Capture the cell that displays the provided text and extract its (x, y) central coordinate. 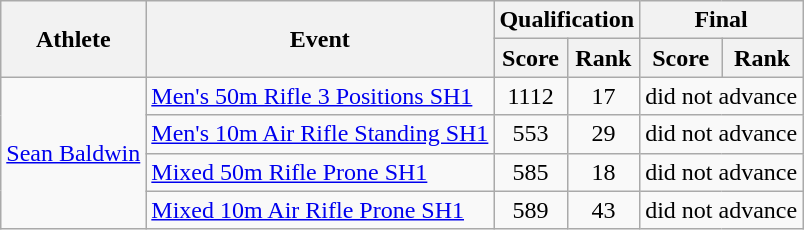
Mixed 10m Air Rifle Prone SH1 (320, 210)
Qualification (567, 20)
29 (603, 134)
Men's 50m Rifle 3 Positions SH1 (320, 96)
553 (530, 134)
589 (530, 210)
Final (722, 20)
Men's 10m Air Rifle Standing SH1 (320, 134)
17 (603, 96)
18 (603, 172)
Mixed 50m Rifle Prone SH1 (320, 172)
Athlete (74, 39)
43 (603, 210)
Sean Baldwin (74, 153)
1112 (530, 96)
Event (320, 39)
585 (530, 172)
